Locate the cell with the specified text and output its [X, Y] center coordinate. 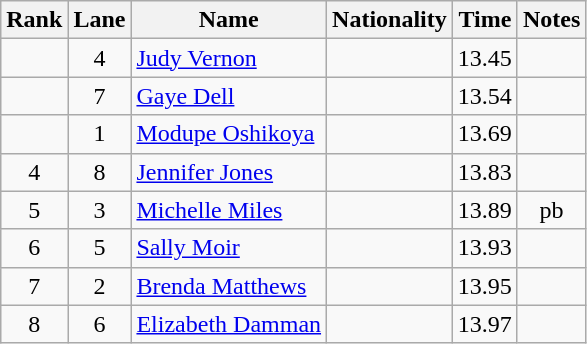
Gaye Dell [229, 96]
13.95 [484, 286]
Elizabeth Damman [229, 324]
Judy Vernon [229, 58]
Jennifer Jones [229, 172]
Lane [100, 20]
pb [551, 210]
Notes [551, 20]
Modupe Oshikoya [229, 134]
Rank [34, 20]
13.54 [484, 96]
13.93 [484, 248]
Brenda Matthews [229, 286]
13.83 [484, 172]
Sally Moir [229, 248]
13.97 [484, 324]
13.89 [484, 210]
13.45 [484, 58]
Name [229, 20]
3 [100, 210]
Time [484, 20]
13.69 [484, 134]
1 [100, 134]
2 [100, 286]
Michelle Miles [229, 210]
Nationality [390, 20]
